For the text-containing cell, return its midpoint in [X, Y] coordinate format. 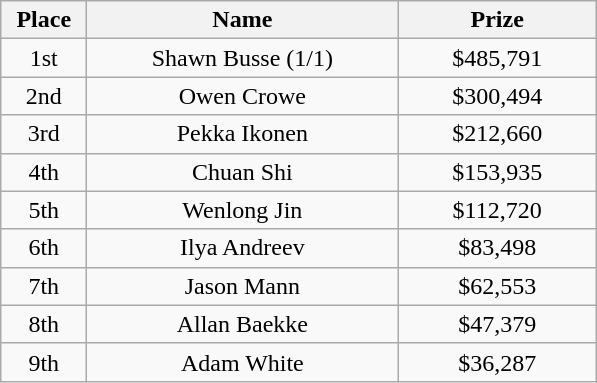
Adam White [242, 362]
Owen Crowe [242, 96]
3rd [44, 134]
4th [44, 172]
Allan Baekke [242, 324]
$153,935 [498, 172]
2nd [44, 96]
Prize [498, 20]
$485,791 [498, 58]
$47,379 [498, 324]
$62,553 [498, 286]
$36,287 [498, 362]
9th [44, 362]
Pekka Ikonen [242, 134]
Ilya Andreev [242, 248]
1st [44, 58]
8th [44, 324]
Name [242, 20]
Chuan Shi [242, 172]
$212,660 [498, 134]
Jason Mann [242, 286]
Place [44, 20]
Shawn Busse (1/1) [242, 58]
$300,494 [498, 96]
Wenlong Jin [242, 210]
5th [44, 210]
$83,498 [498, 248]
7th [44, 286]
$112,720 [498, 210]
6th [44, 248]
